Extract the (X, Y) coordinate from the center of the cell holding the provided text.  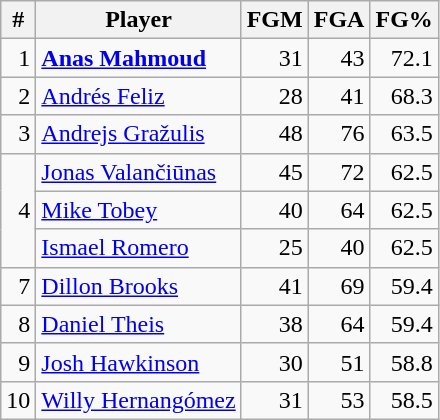
76 (339, 134)
1 (18, 58)
Andrés Feliz (138, 96)
69 (339, 286)
10 (18, 400)
72 (339, 172)
43 (339, 58)
72.1 (404, 58)
8 (18, 324)
Mike Tobey (138, 210)
3 (18, 134)
FGM (274, 20)
9 (18, 362)
# (18, 20)
Josh Hawkinson (138, 362)
58.8 (404, 362)
Ismael Romero (138, 248)
45 (274, 172)
4 (18, 210)
38 (274, 324)
25 (274, 248)
Jonas Valančiūnas (138, 172)
Andrejs Gražulis (138, 134)
Anas Mahmoud (138, 58)
68.3 (404, 96)
28 (274, 96)
2 (18, 96)
FG% (404, 20)
63.5 (404, 134)
7 (18, 286)
53 (339, 400)
51 (339, 362)
Player (138, 20)
FGA (339, 20)
Willy Hernangómez (138, 400)
48 (274, 134)
Dillon Brooks (138, 286)
Daniel Theis (138, 324)
58.5 (404, 400)
30 (274, 362)
